Extract the [x, y] coordinate from the center of the cell holding the provided text.  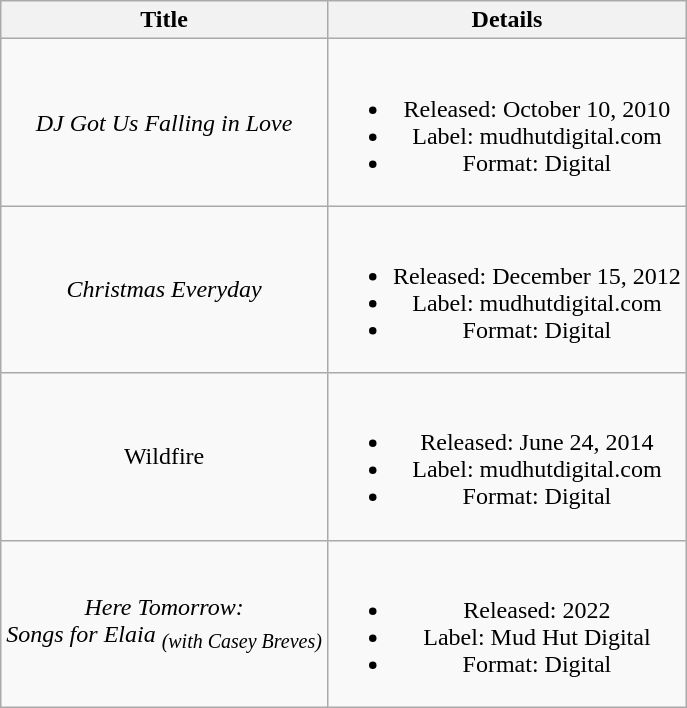
Details [506, 20]
Wildfire [164, 456]
DJ Got Us Falling in Love [164, 122]
Released: October 10, 2010Label: mudhutdigital.comFormat: Digital [506, 122]
Christmas Everyday [164, 290]
Title [164, 20]
Here Tomorrow:Songs for Elaia (with Casey Breves) [164, 624]
Released: December 15, 2012Label: mudhutdigital.comFormat: Digital [506, 290]
Released: 2022Label: Mud Hut DigitalFormat: Digital [506, 624]
Released: June 24, 2014Label: mudhutdigital.comFormat: Digital [506, 456]
